Output the [X, Y] coordinate of the center of the cell containing the given text.  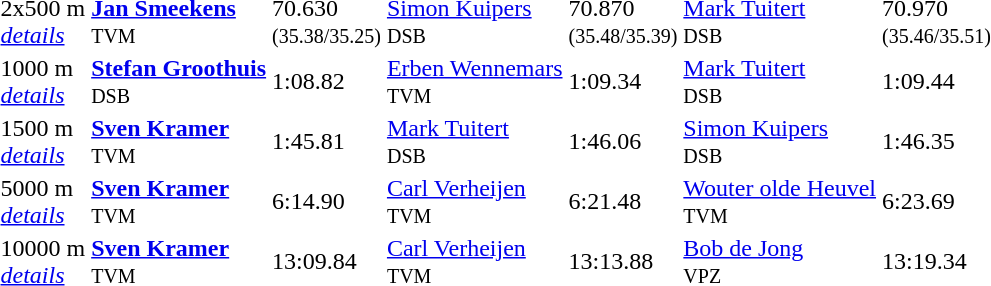
1:46.06 [623, 142]
Stefan GroothuisDSB [179, 82]
6:21.48 [623, 202]
1:09.34 [623, 82]
1:45.81 [327, 142]
6:14.90 [327, 202]
1:08.82 [327, 82]
Wouter olde HeuvelTVM [780, 202]
Erben WennemarsTVM [474, 82]
Carl VerheijenTVM [474, 202]
Simon KuipersDSB [780, 142]
